Find where the given text appears and provide that cell's center as (X, Y) coordinate. 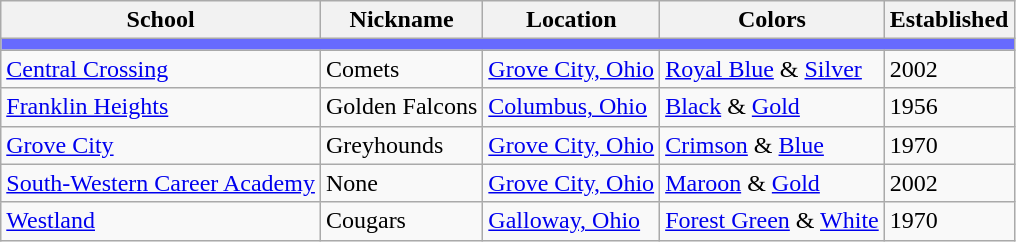
Central Crossing (161, 69)
Crimson & Blue (772, 145)
Galloway, Ohio (572, 221)
Columbus, Ohio (572, 107)
Cougars (401, 221)
Grove City (161, 145)
Maroon & Gold (772, 183)
Golden Falcons (401, 107)
Royal Blue & Silver (772, 69)
Westland (161, 221)
Colors (772, 20)
Comets (401, 69)
Franklin Heights (161, 107)
None (401, 183)
Forest Green & White (772, 221)
1956 (949, 107)
Established (949, 20)
Location (572, 20)
Black & Gold (772, 107)
Greyhounds (401, 145)
South-Western Career Academy (161, 183)
School (161, 20)
Nickname (401, 20)
